Locate the cell with the specified text and output its (x, y) center coordinate. 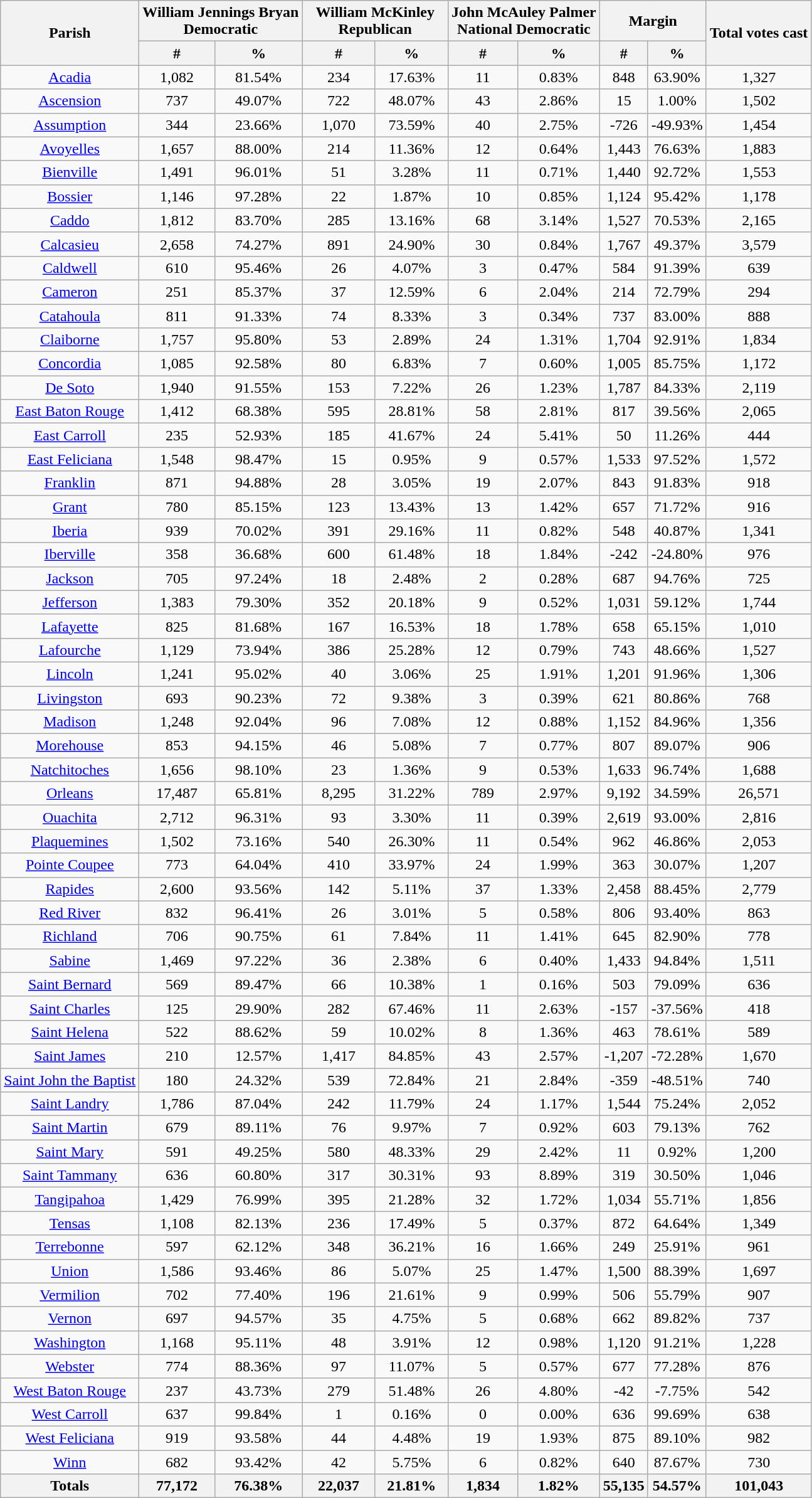
1,670 (759, 1056)
1.78% (558, 626)
730 (759, 1462)
93.00% (677, 817)
5.75% (411, 1462)
1.82% (558, 1486)
-42 (623, 1390)
61 (339, 937)
Orleans (70, 794)
74.27% (258, 244)
92.58% (258, 364)
36 (339, 960)
-49.93% (677, 125)
875 (623, 1438)
768 (759, 698)
294 (759, 292)
Saint Charles (70, 1008)
68 (483, 220)
52.93% (258, 435)
11.07% (411, 1366)
60.80% (258, 1176)
3.05% (411, 483)
89.47% (258, 984)
1,786 (177, 1104)
13.16% (411, 220)
85.37% (258, 292)
96.74% (677, 770)
Total votes cast (759, 33)
1,306 (759, 674)
West Feliciana (70, 1438)
94.88% (258, 483)
78.61% (677, 1032)
1,412 (177, 412)
658 (623, 626)
43.73% (258, 1390)
1.00% (677, 101)
639 (759, 268)
Bienville (70, 173)
94.57% (258, 1319)
82.13% (258, 1223)
72.79% (677, 292)
Assumption (70, 125)
23 (339, 770)
73.94% (258, 650)
16 (483, 1247)
55.71% (677, 1199)
40.87% (677, 531)
1,349 (759, 1223)
7.08% (411, 722)
1,417 (339, 1056)
30.07% (677, 865)
62.12% (258, 1247)
10.02% (411, 1032)
1,341 (759, 531)
De Soto (70, 388)
3.91% (411, 1342)
693 (177, 698)
Lafourche (70, 650)
-72.28% (677, 1056)
88.36% (258, 1366)
89.82% (677, 1319)
Morehouse (70, 746)
0.83% (558, 77)
94.76% (677, 578)
12.57% (258, 1056)
125 (177, 1008)
1,168 (177, 1342)
90.23% (258, 698)
64.04% (258, 865)
76.99% (258, 1199)
Avoyelles (70, 149)
98.10% (258, 770)
2.38% (411, 960)
Vermilion (70, 1295)
1,553 (759, 173)
1,178 (759, 196)
1,383 (177, 602)
0.60% (558, 364)
91.96% (677, 674)
80.86% (677, 698)
185 (339, 435)
363 (623, 865)
30.31% (411, 1176)
0.52% (558, 602)
1.84% (558, 555)
743 (623, 650)
1,633 (623, 770)
Calcasieu (70, 244)
John McAuley PalmerNational Democratic (524, 21)
22,037 (339, 1486)
677 (623, 1366)
91.83% (677, 483)
46.86% (677, 841)
817 (623, 412)
49.37% (677, 244)
180 (177, 1080)
64.64% (677, 1223)
1,443 (623, 149)
26.30% (411, 841)
88.62% (258, 1032)
Franklin (70, 483)
55,135 (623, 1486)
918 (759, 483)
29 (483, 1152)
1,046 (759, 1176)
30.50% (677, 1176)
66 (339, 984)
702 (177, 1295)
55.79% (677, 1295)
1,172 (759, 364)
25.91% (677, 1247)
1.93% (558, 1438)
645 (623, 937)
1,469 (177, 960)
-48.51% (677, 1080)
94.15% (258, 746)
591 (177, 1152)
11.79% (411, 1104)
99.84% (258, 1414)
Claiborne (70, 340)
679 (177, 1128)
1,201 (623, 674)
53 (339, 340)
871 (177, 483)
4.80% (558, 1390)
Pointe Coupee (70, 865)
621 (623, 698)
3.01% (411, 913)
68.38% (258, 412)
540 (339, 841)
97.52% (677, 459)
Saint Landry (70, 1104)
91.39% (677, 268)
50 (623, 435)
789 (483, 794)
11.36% (411, 149)
0.54% (558, 841)
70.02% (258, 531)
96.31% (258, 817)
319 (623, 1176)
3.28% (411, 173)
2,119 (759, 388)
Catahoula (70, 316)
Tensas (70, 1223)
1,440 (623, 173)
1,533 (623, 459)
Lafayette (70, 626)
0.88% (558, 722)
344 (177, 125)
93.58% (258, 1438)
1,200 (759, 1152)
Saint Bernard (70, 984)
Saint Helena (70, 1032)
1,129 (177, 650)
0.77% (558, 746)
1,356 (759, 722)
49.07% (258, 101)
9.97% (411, 1128)
William McKinleyRepublican (375, 21)
1.23% (558, 388)
687 (623, 578)
31.22% (411, 794)
90.75% (258, 937)
6.83% (411, 364)
888 (759, 316)
16.53% (411, 626)
762 (759, 1128)
807 (623, 746)
8 (483, 1032)
1.42% (558, 507)
65.15% (677, 626)
35 (339, 1319)
67.46% (411, 1008)
825 (177, 626)
249 (623, 1247)
Acadia (70, 77)
1,327 (759, 77)
584 (623, 268)
2,600 (177, 889)
876 (759, 1366)
East Carroll (70, 435)
638 (759, 1414)
1,152 (623, 722)
79.13% (677, 1128)
Parish (70, 33)
1,010 (759, 626)
1.66% (558, 1247)
46 (339, 746)
28 (339, 483)
Lincoln (70, 674)
1,883 (759, 149)
77.28% (677, 1366)
79.09% (677, 984)
97.24% (258, 578)
1.72% (558, 1199)
1,586 (177, 1271)
Livingston (70, 698)
2,053 (759, 841)
63.90% (677, 77)
600 (339, 555)
2.04% (558, 292)
76 (339, 1128)
1,787 (623, 388)
391 (339, 531)
2.48% (411, 578)
10 (483, 196)
1,812 (177, 220)
97.22% (258, 960)
24.90% (411, 244)
1,500 (623, 1271)
1,454 (759, 125)
48.33% (411, 1152)
17.63% (411, 77)
98.47% (258, 459)
919 (177, 1438)
17,487 (177, 794)
89.11% (258, 1128)
Plaquemines (70, 841)
2.07% (558, 483)
2,816 (759, 817)
Red River (70, 913)
1,429 (177, 1199)
0.34% (558, 316)
282 (339, 1008)
93.42% (258, 1462)
637 (177, 1414)
Bossier (70, 196)
0 (483, 1414)
961 (759, 1247)
2.89% (411, 340)
73.16% (258, 841)
1.87% (411, 196)
0.64% (558, 149)
East Baton Rouge (70, 412)
0.85% (558, 196)
595 (339, 412)
Saint James (70, 1056)
657 (623, 507)
725 (759, 578)
806 (623, 913)
1,124 (623, 196)
58 (483, 412)
395 (339, 1199)
1,656 (177, 770)
1,572 (759, 459)
Ouachita (70, 817)
88.39% (677, 1271)
41.67% (411, 435)
236 (339, 1223)
Saint John the Baptist (70, 1080)
2.97% (558, 794)
1,207 (759, 865)
2.42% (558, 1152)
39.56% (677, 412)
662 (623, 1319)
0.28% (558, 578)
1,034 (623, 1199)
1,657 (177, 149)
0.79% (558, 650)
Saint Mary (70, 1152)
93.40% (677, 913)
Cameron (70, 292)
61.48% (411, 555)
20.18% (411, 602)
32 (483, 1199)
Winn (70, 1462)
0.00% (558, 1414)
Saint Martin (70, 1128)
65.81% (258, 794)
-157 (623, 1008)
418 (759, 1008)
87.67% (677, 1462)
0.98% (558, 1342)
26,571 (759, 794)
49.25% (258, 1152)
610 (177, 268)
1,704 (623, 340)
3.30% (411, 817)
872 (623, 1223)
12.59% (411, 292)
1,940 (177, 388)
1.33% (558, 889)
4.75% (411, 1319)
706 (177, 937)
-359 (623, 1080)
13 (483, 507)
81.54% (258, 77)
863 (759, 913)
Caddo (70, 220)
West Baton Rouge (70, 1390)
74 (339, 316)
123 (339, 507)
-1,207 (623, 1056)
142 (339, 889)
87.04% (258, 1104)
77.40% (258, 1295)
West Carroll (70, 1414)
76.38% (258, 1486)
Iberville (70, 555)
3,579 (759, 244)
Concordia (70, 364)
1,767 (623, 244)
2,052 (759, 1104)
51.48% (411, 1390)
7.84% (411, 937)
3.14% (558, 220)
153 (339, 388)
95.80% (258, 340)
54.57% (677, 1486)
506 (623, 1295)
17.49% (411, 1223)
740 (759, 1080)
Union (70, 1271)
1,228 (759, 1342)
Ascension (70, 101)
853 (177, 746)
88.45% (677, 889)
8,295 (339, 794)
8.33% (411, 316)
2.81% (558, 412)
580 (339, 1152)
1,856 (759, 1199)
2,165 (759, 220)
697 (177, 1319)
3.06% (411, 674)
72 (339, 698)
705 (177, 578)
976 (759, 555)
25.28% (411, 650)
907 (759, 1295)
0.47% (558, 268)
1.91% (558, 674)
21.61% (411, 1295)
0.53% (558, 770)
84.85% (411, 1056)
91.55% (258, 388)
0.99% (558, 1295)
548 (623, 531)
10.38% (411, 984)
0.71% (558, 173)
780 (177, 507)
916 (759, 507)
5.41% (558, 435)
352 (339, 602)
48 (339, 1342)
30 (483, 244)
Tangipahoa (70, 1199)
79.30% (258, 602)
0.40% (558, 960)
97 (339, 1366)
Webster (70, 1366)
982 (759, 1438)
1.47% (558, 1271)
237 (177, 1390)
Natchitoches (70, 770)
-242 (623, 555)
William Jennings BryanDemocratic (221, 21)
1,757 (177, 340)
92.91% (677, 340)
95.02% (258, 674)
96.41% (258, 913)
13.43% (411, 507)
85.75% (677, 364)
21.28% (411, 1199)
84.96% (677, 722)
9,192 (623, 794)
2.75% (558, 125)
0.95% (411, 459)
-726 (623, 125)
23.66% (258, 125)
72.84% (411, 1080)
2.84% (558, 1080)
East Feliciana (70, 459)
Jackson (70, 578)
1,085 (177, 364)
42 (339, 1462)
235 (177, 435)
832 (177, 913)
Richland (70, 937)
1.31% (558, 340)
84.33% (677, 388)
0.37% (558, 1223)
0.84% (558, 244)
21.81% (411, 1486)
2,458 (623, 889)
1,070 (339, 125)
962 (623, 841)
522 (177, 1032)
5.11% (411, 889)
8.89% (558, 1176)
1,082 (177, 77)
906 (759, 746)
539 (339, 1080)
Madison (70, 722)
5.08% (411, 746)
1,491 (177, 173)
51 (339, 173)
0.58% (558, 913)
640 (623, 1462)
73.59% (411, 125)
80 (339, 364)
4.48% (411, 1438)
93.46% (258, 1271)
196 (339, 1295)
29.16% (411, 531)
589 (759, 1032)
843 (623, 483)
95.11% (258, 1342)
848 (623, 77)
86 (339, 1271)
89.10% (677, 1438)
210 (177, 1056)
774 (177, 1366)
Totals (70, 1486)
Washington (70, 1342)
95.42% (677, 196)
Jefferson (70, 602)
386 (339, 650)
82.90% (677, 937)
88.00% (258, 149)
91.33% (258, 316)
1,544 (623, 1104)
Sabine (70, 960)
1,241 (177, 674)
5.07% (411, 1271)
1,146 (177, 196)
682 (177, 1462)
83.00% (677, 316)
773 (177, 865)
44 (339, 1438)
1,005 (623, 364)
-24.80% (677, 555)
91.21% (677, 1342)
Caldwell (70, 268)
317 (339, 1176)
48.07% (411, 101)
358 (177, 555)
251 (177, 292)
2,065 (759, 412)
24.32% (258, 1080)
603 (623, 1128)
722 (339, 101)
242 (339, 1104)
234 (339, 77)
59.12% (677, 602)
444 (759, 435)
76.63% (677, 149)
97.28% (258, 196)
1.41% (558, 937)
Iberia (70, 531)
-7.75% (677, 1390)
2.86% (558, 101)
36.68% (258, 555)
9.38% (411, 698)
279 (339, 1390)
891 (339, 244)
94.84% (677, 960)
92.04% (258, 722)
11.26% (677, 435)
4.07% (411, 268)
597 (177, 1247)
2 (483, 578)
96 (339, 722)
Rapides (70, 889)
569 (177, 984)
85.15% (258, 507)
542 (759, 1390)
503 (623, 984)
59 (339, 1032)
1,697 (759, 1271)
285 (339, 220)
1,031 (623, 602)
1,120 (623, 1342)
95.46% (258, 268)
0.68% (558, 1319)
1,248 (177, 722)
939 (177, 531)
1,433 (623, 960)
71.72% (677, 507)
Vernon (70, 1319)
75.24% (677, 1104)
101,043 (759, 1486)
1,548 (177, 459)
811 (177, 316)
463 (623, 1032)
2,779 (759, 889)
22 (339, 196)
1,511 (759, 960)
99.69% (677, 1414)
28.81% (411, 412)
-37.56% (677, 1008)
1,108 (177, 1223)
93.56% (258, 889)
Terrebonne (70, 1247)
2,658 (177, 244)
83.70% (258, 220)
70.53% (677, 220)
2.57% (558, 1056)
48.66% (677, 650)
81.68% (258, 626)
348 (339, 1247)
21 (483, 1080)
89.07% (677, 746)
167 (339, 626)
2,619 (623, 817)
1,688 (759, 770)
1.99% (558, 865)
92.72% (677, 173)
34.59% (677, 794)
2.63% (558, 1008)
2,712 (177, 817)
36.21% (411, 1247)
1,744 (759, 602)
Margin (653, 21)
Grant (70, 507)
96.01% (258, 173)
33.97% (411, 865)
778 (759, 937)
410 (339, 865)
77,172 (177, 1486)
7.22% (411, 388)
Saint Tammany (70, 1176)
1.17% (558, 1104)
29.90% (258, 1008)
